Return [X, Y] of the center of cell containing provided text 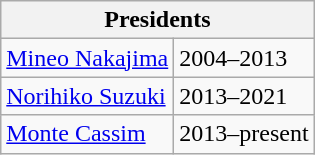
Presidents [158, 20]
2004–2013 [244, 58]
Norihiko Suzuki [88, 96]
2013–2021 [244, 96]
Monte Cassim [88, 134]
Mineo Nakajima [88, 58]
2013–present [244, 134]
